Capture the cell that displays the provided text and extract its (x, y) central coordinate. 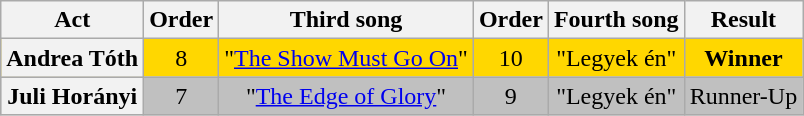
Runner-Up (744, 96)
9 (510, 96)
7 (182, 96)
Act (72, 20)
"The Show Must Go On" (346, 58)
10 (510, 58)
8 (182, 58)
Andrea Tóth (72, 58)
"The Edge of Glory" (346, 96)
Fourth song (616, 20)
Result (744, 20)
Winner (744, 58)
Third song (346, 20)
Juli Horányi (72, 96)
